For the text-containing cell, return its midpoint in [x, y] coordinate format. 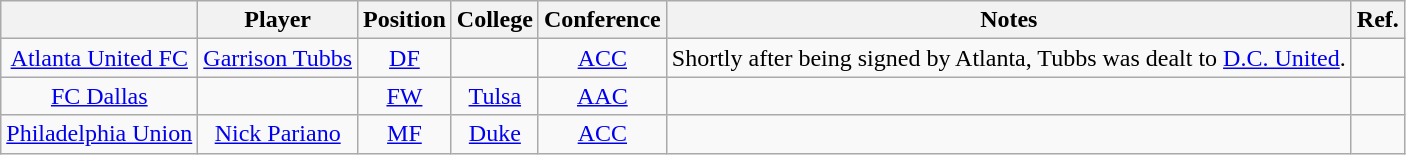
Conference [602, 20]
Atlanta United FC [100, 58]
MF [405, 134]
Duke [494, 134]
FC Dallas [100, 96]
AAC [602, 96]
Garrison Tubbs [278, 58]
Position [405, 20]
Tulsa [494, 96]
DF [405, 58]
FW [405, 96]
Philadelphia Union [100, 134]
Player [278, 20]
Notes [1008, 20]
Shortly after being signed by Atlanta, Tubbs was dealt to D.C. United. [1008, 58]
College [494, 20]
Nick Pariano [278, 134]
Ref. [1378, 20]
